Extract the (x, y) coordinate from the center of the cell holding the provided text.  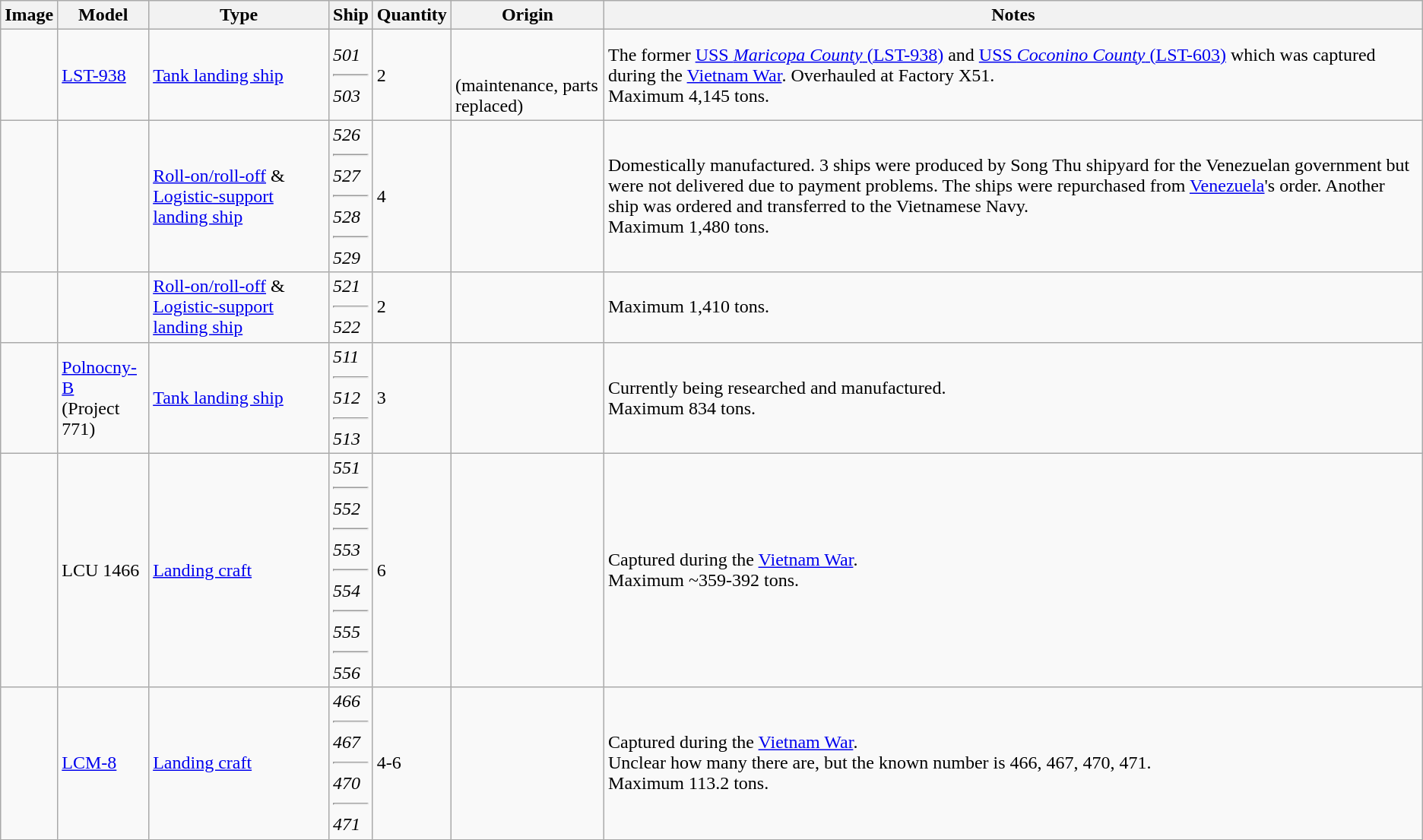
501503 (351, 74)
4-6 (412, 763)
(maintenance, parts replaced) (528, 74)
Polnocny-B(Project 771) (103, 398)
551552553554555556 (351, 570)
Model (103, 15)
LCU 1466 (103, 570)
Notes (1014, 15)
6 (412, 570)
511512513 (351, 398)
Type (239, 15)
LST-938 (103, 74)
521522 (351, 307)
Image (29, 15)
4 (412, 196)
Currently being researched and manufactured.Maximum 834 tons. (1014, 398)
Captured during the Vietnam War.Unclear how many there are, but the known number is 466, 467, 470, 471.Maximum 113.2 tons. (1014, 763)
LCM-8 (103, 763)
Captured during the Vietnam War.Maximum ~359-392 tons. (1014, 570)
Origin (528, 15)
Quantity (412, 15)
3 (412, 398)
Maximum 1,410 tons. (1014, 307)
Ship (351, 15)
466467470471 (351, 763)
526527528529 (351, 196)
